From the cell containing the given text, extract its center point as [x, y] coordinate. 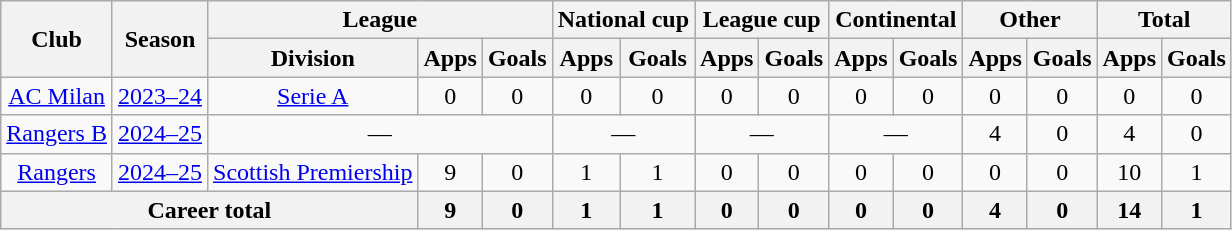
Other [1030, 20]
AC Milan [57, 96]
Rangers [57, 172]
10 [1129, 172]
Rangers B [57, 134]
Season [160, 39]
League cup [762, 20]
League [380, 20]
14 [1129, 210]
Continental [896, 20]
Division [313, 58]
National cup [623, 20]
Career total [210, 210]
Club [57, 39]
Serie A [313, 96]
2023–24 [160, 96]
Scottish Premiership [313, 172]
Total [1164, 20]
